Detect which cell encompasses the target text, then output its (X, Y) center coordinate. 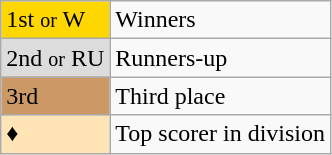
2nd or RU (56, 58)
1st or W (56, 20)
Runners-up (220, 58)
3rd (56, 96)
♦ (56, 134)
Winners (220, 20)
Third place (220, 96)
Top scorer in division (220, 134)
